Return the (X, Y) coordinate for the center point of the cell that contains the specified text.  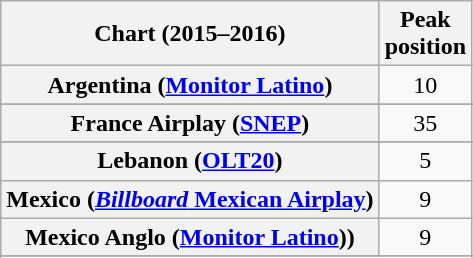
35 (425, 123)
5 (425, 161)
Mexico (Billboard Mexican Airplay) (190, 199)
Lebanon (OLT20) (190, 161)
Mexico Anglo (Monitor Latino)) (190, 237)
France Airplay (SNEP) (190, 123)
10 (425, 85)
Peakposition (425, 34)
Argentina (Monitor Latino) (190, 85)
Chart (2015–2016) (190, 34)
